Scan for the cell matching the given text and deliver its [X, Y] coordinate at center. 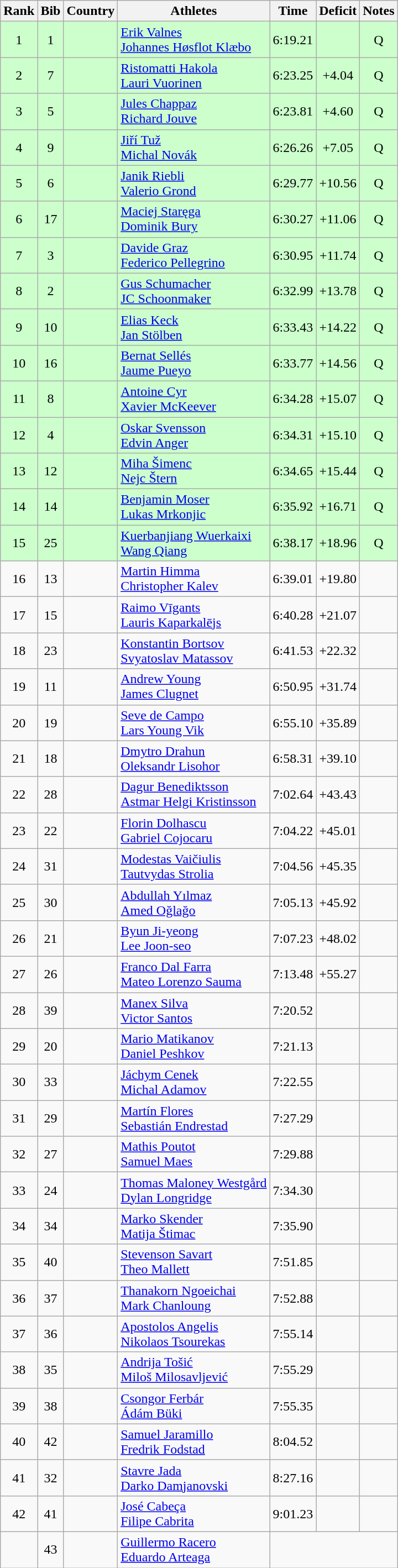
Florin DolhascuGabriel Cojocaru [193, 830]
+11.74 [338, 255]
+22.32 [338, 651]
6:41.53 [293, 651]
+15.10 [338, 434]
+39.10 [338, 758]
7:35.90 [293, 1226]
+31.74 [338, 686]
Athletes [193, 11]
+14.22 [338, 327]
6:58.31 [293, 758]
7:21.13 [293, 1047]
7:04.22 [293, 830]
7:02.64 [293, 795]
Thomas Maloney WestgårdDylan Longridge [193, 1191]
Stevenson SavartTheo Mallett [193, 1262]
9:01.23 [293, 1513]
Abdullah YılmazAmed Oğlağo [193, 902]
+4.04 [338, 75]
Mathis PoutotSamuel Maes [193, 1154]
7:07.23 [293, 938]
Janik RiebliValerio Grond [193, 183]
8:04.52 [293, 1441]
Ristomatti HakolaLauri Vuorinen [193, 75]
Bib [51, 11]
6:55.10 [293, 723]
6:32.99 [293, 291]
6:33.77 [293, 363]
Dagur BenediktssonAstmar Helgi Kristinsson [193, 795]
Seve de CampoLars Young Vik [193, 723]
+11.06 [338, 219]
Kuerbanjiang WuerkaixiWang Qiang [193, 543]
+45.92 [338, 902]
+13.78 [338, 291]
Mario Matikanov Daniel Peshkov [193, 1047]
6:34.31 [293, 434]
+15.44 [338, 471]
Apostolos AngelisNikolaos Tsourekas [193, 1334]
6:23.81 [293, 112]
6:34.65 [293, 471]
Raimo VīgantsLauris Kaparkalējs [193, 615]
+4.60 [338, 112]
+48.02 [338, 938]
Jiří TužMichal Novák [193, 147]
+15.07 [338, 399]
+18.96 [338, 543]
+43.43 [338, 795]
+45.35 [338, 867]
Stavre JadaDarko Damjanovski [193, 1478]
+21.07 [338, 615]
7:13.48 [293, 974]
7:29.88 [293, 1154]
Modestas VaičiulisTautvydas Strolia [193, 867]
Martin HimmaChristopher Kalev [193, 579]
José CabeçaFilipe Cabrita [193, 1513]
8:27.16 [293, 1478]
6:19.21 [293, 40]
+10.56 [338, 183]
7:20.52 [293, 1010]
Thanakorn NgoeichaiMark Chanloung [193, 1298]
7:55.14 [293, 1334]
+7.05 [338, 147]
7:55.29 [293, 1370]
6:39.01 [293, 579]
Guillermo RaceroEduardo Arteaga [193, 1550]
Antoine CyrXavier McKeever [193, 399]
+16.71 [338, 507]
Notes [379, 11]
Deficit [338, 11]
6:29.77 [293, 183]
Csongor FerbárÁdám Büki [193, 1406]
Jáchym CenekMichal Adamov [193, 1082]
Konstantin BortsovSvyatoslav Matassov [193, 651]
Martín FloresSebastián Endrestad [193, 1119]
Byun Ji-yeongLee Joon-seo [193, 938]
Gus SchumacherJC Schoonmaker [193, 291]
7:22.55 [293, 1082]
6:38.17 [293, 543]
Maciej StaręgaDominik Bury [193, 219]
6:35.92 [293, 507]
7:05.13 [293, 902]
Jules ChappazRichard Jouve [193, 112]
+14.56 [338, 363]
Davide GrazFederico Pellegrino [193, 255]
Franco Dal FarraMateo Lorenzo Sauma [193, 974]
6:26.26 [293, 147]
6:34.28 [293, 399]
7:34.30 [293, 1191]
Time [293, 11]
+35.89 [338, 723]
Dmytro DrahunOleksandr Lisohor [193, 758]
7:52.88 [293, 1298]
Marko SkenderMatija Štimac [193, 1226]
6:50.95 [293, 686]
+55.27 [338, 974]
Manex SilvaVictor Santos [193, 1010]
Elias KeckJan Stölben [193, 327]
Oskar SvenssonEdvin Anger [193, 434]
Miha ŠimencNejc Štern [193, 471]
6:30.95 [293, 255]
6:30.27 [293, 219]
6:33.43 [293, 327]
Benjamin MoserLukas Mrkonjic [193, 507]
7:55.35 [293, 1406]
Samuel JaramilloFredrik Fodstad [193, 1441]
Erik ValnesJohannes Høsflot Klæbo [193, 40]
+19.80 [338, 579]
7:04.56 [293, 867]
7:27.29 [293, 1119]
Andrew YoungJames Clugnet [193, 686]
43 [51, 1550]
Rank [19, 11]
+45.01 [338, 830]
Country [91, 11]
Andrija TošićMiloš Milosavljević [193, 1370]
6:23.25 [293, 75]
Bernat SellésJaume Pueyo [193, 363]
7:51.85 [293, 1262]
6:40.28 [293, 615]
